Search for the cell housing the specified text and yield its [x, y] center coordinate. 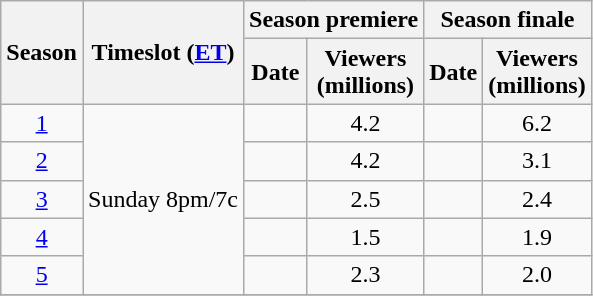
3.1 [537, 161]
2 [42, 161]
Season premiere [334, 20]
2.0 [537, 275]
Season [42, 52]
Season finale [508, 20]
2.5 [366, 199]
4 [42, 237]
2.4 [537, 199]
2.3 [366, 275]
3 [42, 199]
1.9 [537, 237]
1 [42, 123]
6.2 [537, 123]
5 [42, 275]
Sunday 8pm/7c [162, 199]
1.5 [366, 237]
Timeslot (ET) [162, 52]
